Extract the (X, Y) coordinate from the center of the cell holding the provided text.  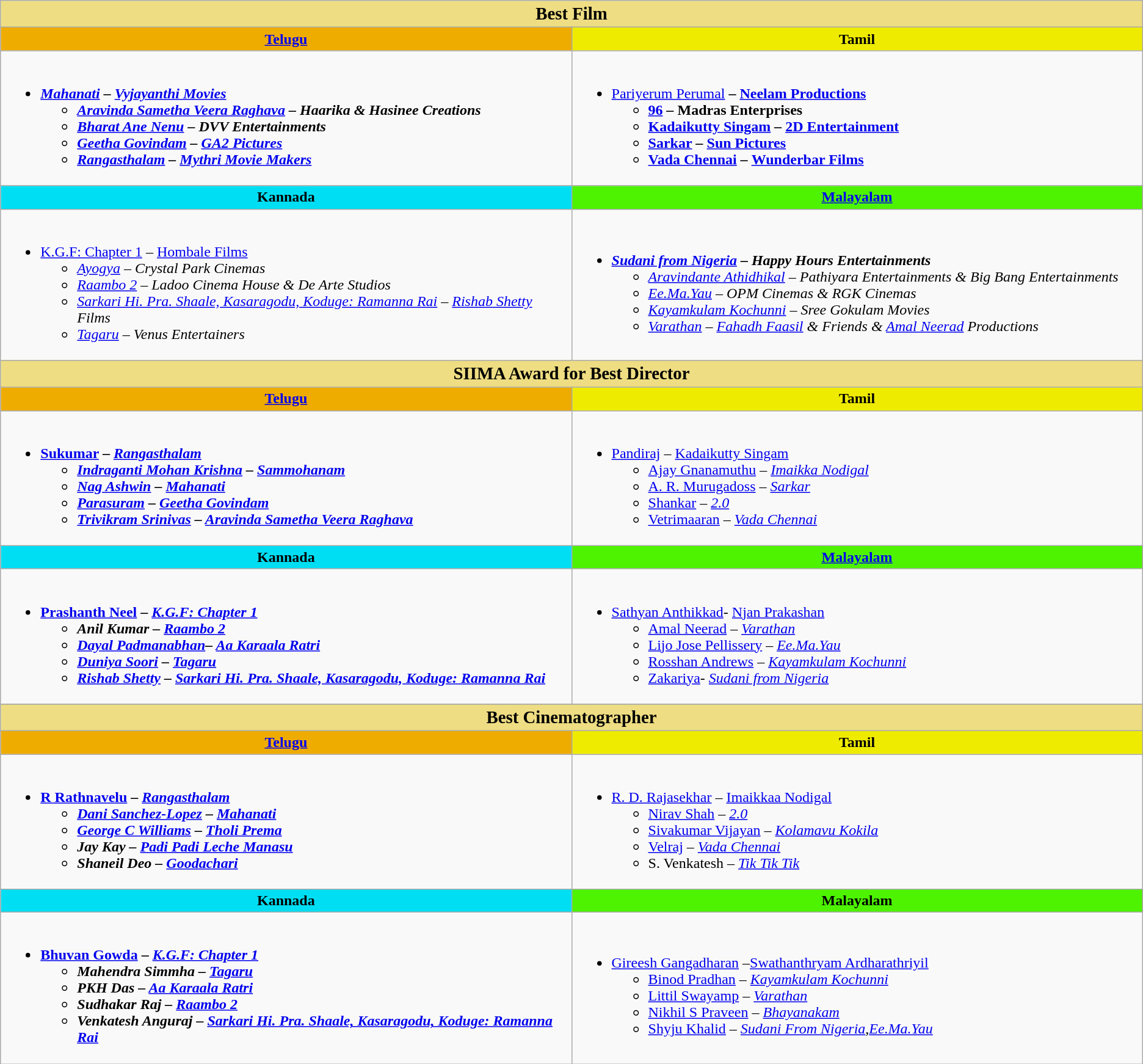
Best Film (571, 14)
R. D. Rajasekhar – Imaikkaa NodigalNirav Shah – 2.0Sivakumar Vijayan – Kolamavu KokilaVelraj – Vada ChennaiS. Venkatesh – Tik Tik Tik (857, 821)
Pariyerum Perumal – Neelam Productions96 – Madras EnterprisesKadaikutty Singam – 2D EntertainmentSarkar – Sun PicturesVada Chennai – Wunderbar Films (857, 118)
R Rathnavelu – RangasthalamDani Sanchez-Lopez – MahanatiGeorge C Williams – Tholi PremaJay Kay – Padi Padi Leche ManasuShaneil Deo – Goodachari (286, 821)
Pandiraj – Kadaikutty SingamAjay Gnanamuthu – Imaikka NodigalA. R. Murugadoss – SarkarShankar – 2.0Vetrimaaran – Vada Chennai (857, 478)
Best Cinematographer (571, 717)
SIIMA Award for Best Director (571, 374)
